Pinpoint the cell where the given text exists, returning its [x, y] midpoint coordinate. 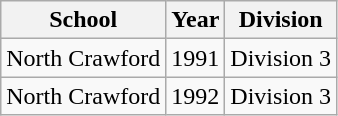
1991 [196, 58]
School [84, 20]
Year [196, 20]
Division [281, 20]
1992 [196, 96]
